Search for the cell housing the specified text and yield its (X, Y) center coordinate. 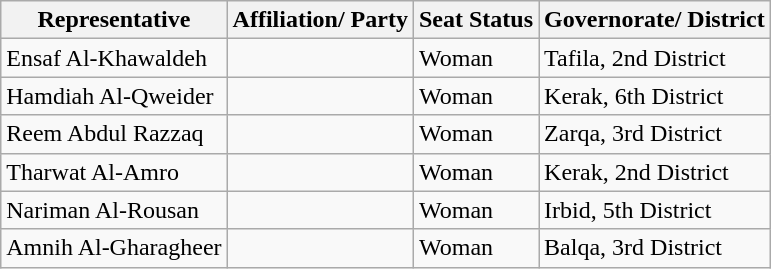
Kerak, 2nd District (655, 172)
Reem Abdul Razzaq (114, 134)
Irbid, 5th District (655, 210)
Nariman Al-Rousan (114, 210)
Kerak, 6th District (655, 96)
Seat Status (476, 20)
Balqa, 3rd District (655, 248)
Governorate/ District (655, 20)
Tharwat Al-Amro (114, 172)
Affiliation/ Party (320, 20)
Tafila, 2nd District (655, 58)
Hamdiah Al-Qweider (114, 96)
Ensaf Al-Khawaldeh (114, 58)
Zarqa, 3rd District (655, 134)
Representative (114, 20)
Amnih Al-Gharagheer (114, 248)
